Determine the [x, y] coordinate at the center of the cell enclosing the given text.  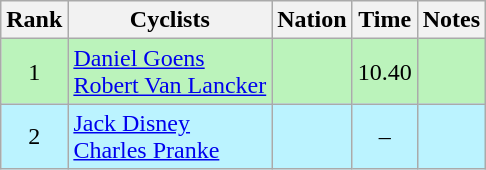
Cyclists [170, 20]
2 [34, 136]
Nation [312, 20]
Rank [34, 20]
Time [384, 20]
Daniel GoensRobert Van Lancker [170, 72]
1 [34, 72]
– [384, 136]
10.40 [384, 72]
Jack DisneyCharles Pranke [170, 136]
Notes [451, 20]
